Find where the given text appears and provide that cell's center as (x, y) coordinate. 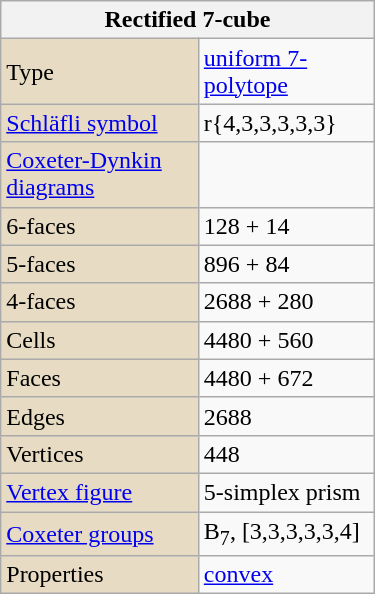
128 + 14 (286, 226)
Properties (100, 575)
Coxeter-Dynkin diagrams (100, 174)
Rectified 7-cube (188, 20)
896 + 84 (286, 264)
4480 + 560 (286, 340)
convex (286, 575)
Coxeter groups (100, 534)
Schläfli symbol (100, 123)
6-faces (100, 226)
Edges (100, 416)
Vertex figure (100, 492)
Faces (100, 378)
Cells (100, 340)
5-faces (100, 264)
2688 + 280 (286, 302)
4-faces (100, 302)
2688 (286, 416)
r{4,3,3,3,3,3} (286, 123)
4480 + 672 (286, 378)
Type (100, 72)
5-simplex prism (286, 492)
Vertices (100, 454)
B7, [3,3,3,3,3,4] (286, 534)
448 (286, 454)
uniform 7-polytope (286, 72)
